Provide the [X, Y] coordinate of the cell's center where the given text is located.  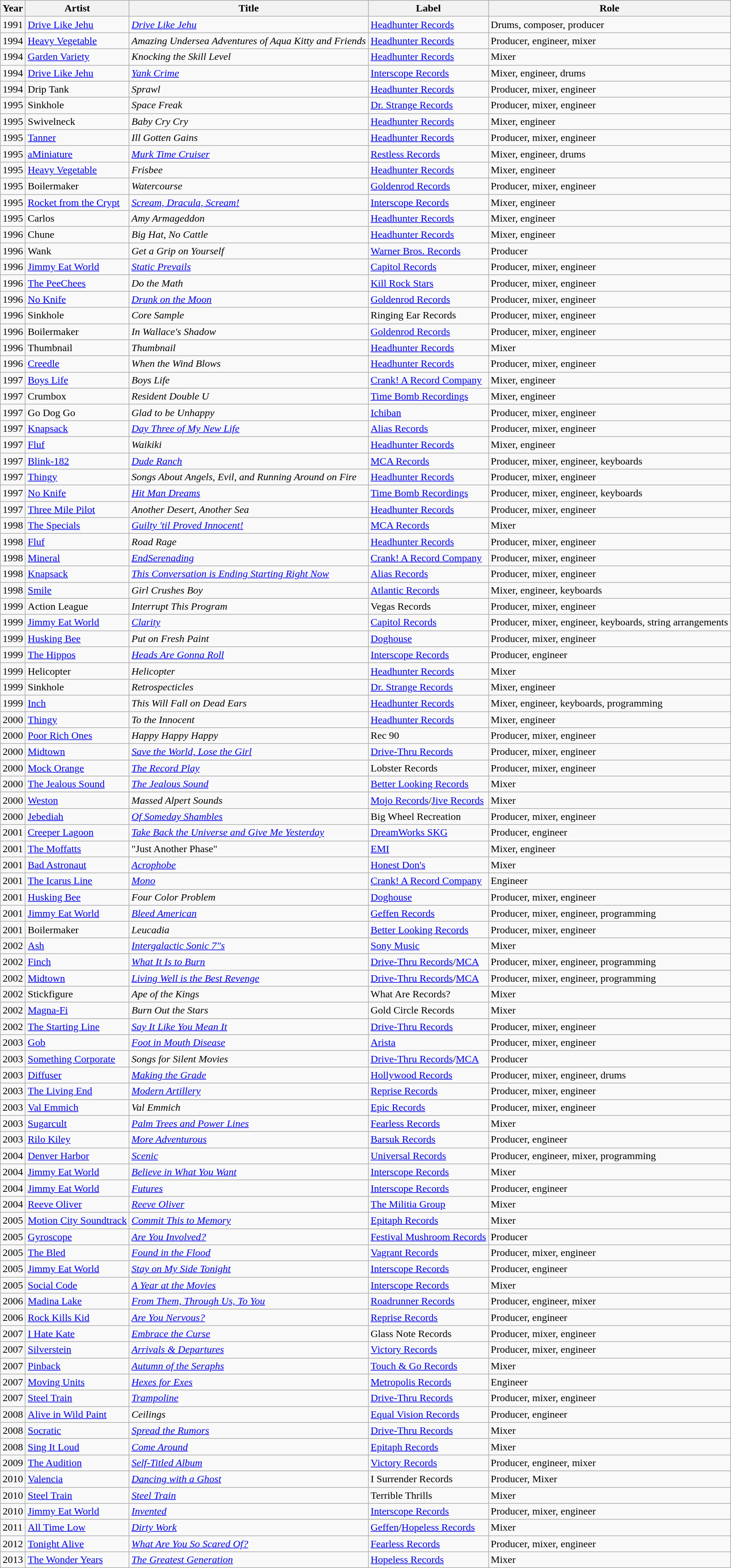
Are You Involved? [249, 1237]
2013 [13, 1560]
Palm Trees and Power Lines [249, 1123]
The Wonder Years [77, 1560]
Arista [428, 1043]
Get a Grip on Yourself [249, 251]
Do the Math [249, 283]
Gold Circle Records [428, 1011]
1991 [13, 25]
Save the World, Lose the Girl [249, 752]
Mock Orange [77, 768]
Socratic [77, 1430]
Motion City Soundtrack [77, 1220]
Title [249, 8]
Interrupt This Program [249, 606]
Lobster Records [428, 768]
Acrophobe [249, 865]
Glass Note Records [428, 1334]
Happy Happy Happy [249, 736]
Producer, mixer, engineer, drums [610, 1075]
Massed Alpert Sounds [249, 800]
Jebediah [77, 816]
Vagrant Records [428, 1253]
In Wallace's Shadow [249, 332]
Creeper Lagoon [77, 833]
Sony Music [428, 946]
Mono [249, 881]
Say It Like You Mean It [249, 1027]
2011 [13, 1528]
Producer, engineer, mixer, programming [610, 1156]
Amy Armageddon [249, 219]
Making the Grade [249, 1075]
Finch [77, 962]
Glad to be Unhappy [249, 412]
Sprawl [249, 89]
Kill Rock Stars [428, 283]
Universal Records [428, 1156]
Poor Rich Ones [77, 736]
Swivelneck [77, 121]
The Audition [77, 1463]
Hollywood Records [428, 1075]
Gyroscope [77, 1237]
Trampoline [249, 1398]
Alive in Wild Paint [77, 1414]
Restless Records [428, 154]
Terrible Thrills [428, 1495]
All Time Low [77, 1528]
The Record Play [249, 768]
Heads Are Gonna Roll [249, 655]
Silverstein [77, 1350]
When the Wind Blows [249, 364]
Intergalactic Sonic 7″s [249, 946]
Tanner [77, 138]
Blink-182 [77, 461]
Equal Vision Records [428, 1414]
Ill Gotten Gains [249, 138]
Dude Ranch [249, 461]
Leucadia [249, 929]
Static Prevails [249, 267]
Sugarcult [77, 1123]
Moving Units [77, 1382]
Smile [77, 590]
Barsuk Records [428, 1140]
Label [428, 8]
Believe in What You Want [249, 1172]
Madina Lake [77, 1301]
Year [13, 8]
Rilo Kiley [77, 1140]
Artist [77, 8]
Come Around [249, 1447]
Girl Crushes Boy [249, 590]
Role [610, 8]
Autumn of the Seraphs [249, 1366]
From Them, Through Us, To You [249, 1301]
Take Back the Universe and Give Me Yesterday [249, 833]
Found in the Flood [249, 1253]
Bleed American [249, 913]
The Moffatts [77, 849]
Pinback [77, 1366]
Road Rage [249, 542]
Rocket from the Crypt [77, 203]
Resident Double U [249, 396]
Atlantic Records [428, 590]
Mixer, engineer, keyboards, programming [610, 703]
Mojo Records/Jive Records [428, 800]
The PeeChees [77, 283]
This Conversation is Ending Starting Right Now [249, 574]
Songs for Silent Movies [249, 1059]
The Living End [77, 1091]
Inch [77, 703]
Dirty Work [249, 1528]
The Bled [77, 1253]
EndSerenading [249, 558]
Gob [77, 1043]
Big Hat, No Cattle [249, 235]
Drip Tank [77, 89]
Waikiki [249, 445]
2012 [13, 1544]
Roadrunner Records [428, 1301]
The Greatest Generation [249, 1560]
Mineral [77, 558]
aMiniature [77, 154]
Hopeless Records [428, 1560]
Burn Out the Stars [249, 1011]
Ceilings [249, 1414]
Rec 90 [428, 736]
Rock Kills Kid [77, 1317]
"Just Another Phase" [249, 849]
Honest Don's [428, 865]
Geffen Records [428, 913]
Social Code [77, 1285]
Yank Crime [249, 73]
What It Is to Burn [249, 962]
Of Someday Shambles [249, 816]
What Are You So Scared Of? [249, 1544]
Frisbee [249, 170]
Living Well is the Best Revenge [249, 978]
Four Color Problem [249, 897]
Watercourse [249, 186]
The Specials [77, 526]
Hexes for Exes [249, 1382]
More Adventurous [249, 1140]
Scenic [249, 1156]
Scream, Dracula, Scream! [249, 203]
I Surrender Records [428, 1479]
Creedle [77, 364]
Murk Time Cruiser [249, 154]
Chune [77, 235]
Day Three of My New Life [249, 428]
To the Innocent [249, 720]
Retrospecticles [249, 687]
2009 [13, 1463]
Foot in Mouth Disease [249, 1043]
Spread the Rumors [249, 1430]
Festival Mushroom Records [428, 1237]
Tonight Alive [77, 1544]
Wank [77, 251]
The Hippos [77, 655]
Baby Cry Cry [249, 121]
Futures [249, 1188]
Invented [249, 1512]
Magna-Fi [77, 1011]
Big Wheel Recreation [428, 816]
Denver Harbor [77, 1156]
Producer, mixer, engineer, keyboards, string arrangements [610, 622]
Guilty 'til Proved Innocent! [249, 526]
The Starting Line [77, 1027]
I Hate Kate [77, 1334]
Arrivals & Departures [249, 1350]
Ash [77, 946]
Carlos [77, 219]
Ape of the Kings [249, 994]
Knocking the Skill Level [249, 57]
Three Mile Pilot [77, 510]
Metropolis Records [428, 1382]
Amazing Undersea Adventures of Aqua Kitty and Friends [249, 41]
Are You Nervous? [249, 1317]
Drums, composer, producer [610, 25]
Vegas Records [428, 606]
Epic Records [428, 1107]
Embrace the Curse [249, 1334]
Another Desert, Another Sea [249, 510]
Ichiban [428, 412]
Warner Bros. Records [428, 251]
Dancing with a Ghost [249, 1479]
Producer, Mixer [610, 1479]
Ringing Ear Records [428, 315]
Valencia [77, 1479]
Diffuser [77, 1075]
Weston [77, 800]
Songs About Angels, Evil, and Running Around on Fire [249, 477]
The Icarus Line [77, 881]
Garden Variety [77, 57]
DreamWorks SKG [428, 833]
Commit This to Memory [249, 1220]
Go Dog Go [77, 412]
Touch & Go Records [428, 1366]
Something Corporate [77, 1059]
Mixer, engineer, keyboards [610, 590]
Crumbox [77, 396]
Bad Astronaut [77, 865]
This Will Fall on Dead Ears [249, 703]
Hit Man Dreams [249, 493]
Geffen/Hopeless Records [428, 1528]
Stay on My Side Tonight [249, 1269]
Put on Fresh Paint [249, 639]
What Are Records? [428, 994]
Core Sample [249, 315]
Space Freak [249, 105]
Modern Artillery [249, 1091]
Sing It Loud [77, 1447]
Clarity [249, 622]
Drunk on the Moon [249, 299]
The Militia Group [428, 1204]
A Year at the Movies [249, 1285]
Stickfigure [77, 994]
Self-Titled Album [249, 1463]
EMI [428, 849]
Action League [77, 606]
